Find where the given text appears and provide that cell's center as [x, y] coordinate. 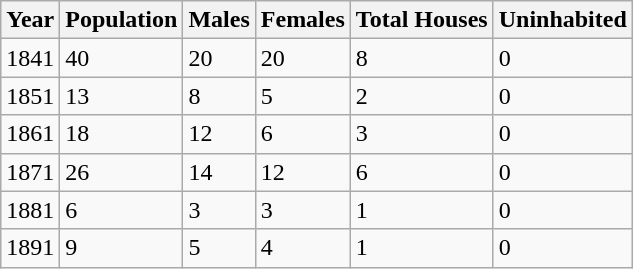
13 [122, 96]
1871 [30, 172]
1841 [30, 58]
1851 [30, 96]
1881 [30, 210]
4 [302, 248]
Population [122, 20]
18 [122, 134]
Females [302, 20]
Males [219, 20]
40 [122, 58]
Year [30, 20]
14 [219, 172]
9 [122, 248]
1861 [30, 134]
Uninhabited [562, 20]
1891 [30, 248]
2 [422, 96]
Total Houses [422, 20]
26 [122, 172]
